For the text-containing cell, return its midpoint in (x, y) coordinate format. 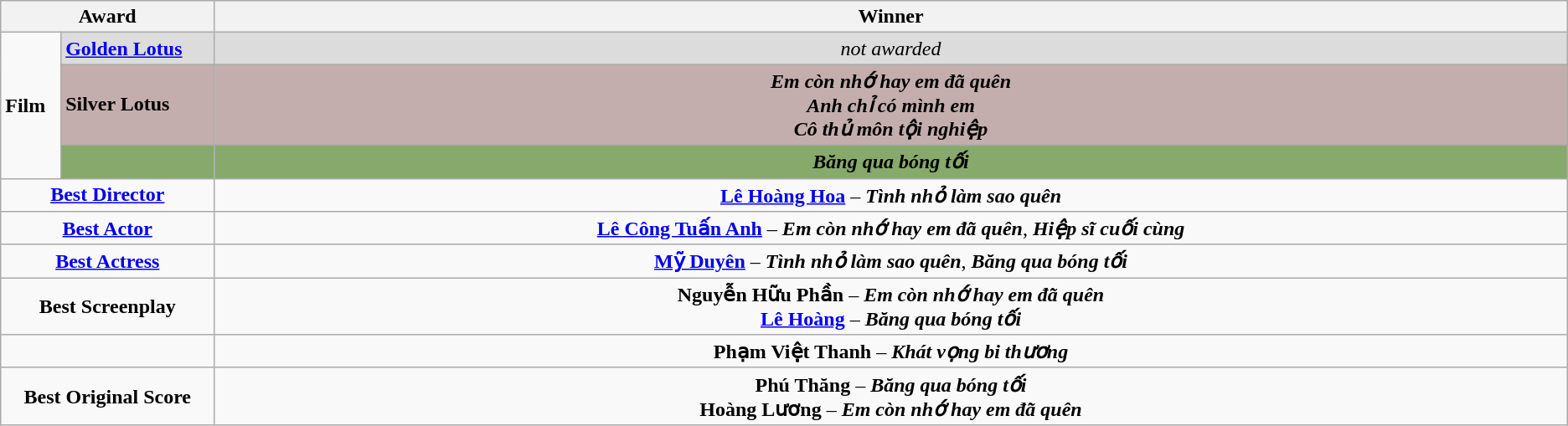
Nguyễn Hữu Phần – Em còn nhớ hay em đã quênLê Hoàng – Băng qua bóng tối (891, 306)
Phạm Việt Thanh – Khát vọng bi thương (891, 352)
not awarded (891, 49)
Phú Thăng – Băng qua bóng tốiHoàng Lương – Em còn nhớ hay em đã quên (891, 396)
Best Director (107, 195)
Film (31, 105)
Mỹ Duyên – Tình nhỏ làm sao quên, Băng qua bóng tối (891, 261)
Silver Lotus (137, 105)
Lê Công Tuấn Anh – Em còn nhớ hay em đã quên, Hiệp sĩ cuối cùng (891, 228)
Award (107, 17)
Em còn nhớ hay em đã quênAnh chỉ có mình emCô thủ môn tội nghiệp (891, 105)
Best Actor (107, 228)
Winner (891, 17)
Golden Lotus (137, 49)
Best Actress (107, 261)
Lê Hoàng Hoa – Tình nhỏ làm sao quên (891, 195)
Best Screenplay (107, 306)
Best Original Score (107, 396)
Băng qua bóng tối (891, 162)
